Capture the cell that displays the provided text and extract its (x, y) central coordinate. 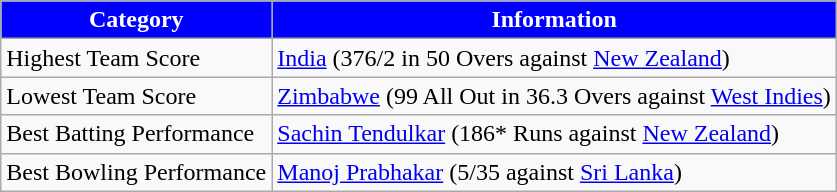
India (376/2 in 50 Overs against New Zealand) (554, 58)
Category (136, 20)
Manoj Prabhakar (5/35 against Sri Lanka) (554, 172)
Highest Team Score (136, 58)
Best Batting Performance (136, 134)
Sachin Tendulkar (186* Runs against New Zealand) (554, 134)
Lowest Team Score (136, 96)
Information (554, 20)
Best Bowling Performance (136, 172)
Zimbabwe (99 All Out in 36.3 Overs against West Indies) (554, 96)
